Extract the (x, y) coordinate from the center of the cell holding the provided text.  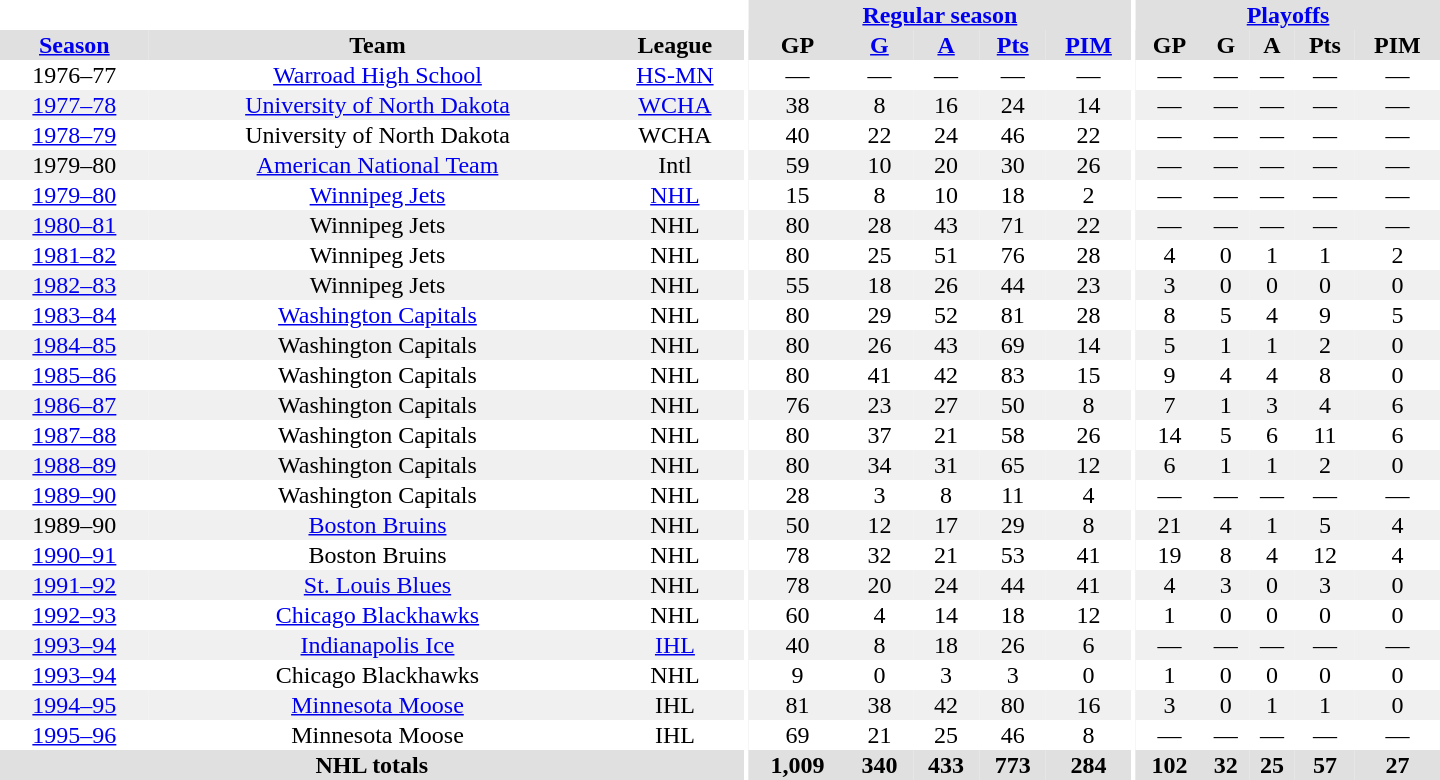
1990–91 (74, 555)
1976–77 (74, 75)
1985–86 (74, 375)
1982–83 (74, 285)
59 (798, 165)
American National Team (378, 165)
65 (1012, 465)
Regular season (940, 15)
773 (1012, 765)
1994–95 (74, 705)
Season (74, 45)
52 (946, 315)
HS-MN (674, 75)
37 (880, 435)
19 (1170, 555)
1992–93 (74, 615)
1988–89 (74, 465)
30 (1012, 165)
34 (880, 465)
433 (946, 765)
Intl (674, 165)
1986–87 (74, 405)
102 (1170, 765)
7 (1170, 405)
284 (1088, 765)
1,009 (798, 765)
1995–96 (74, 735)
1987–88 (74, 435)
53 (1012, 555)
1984–85 (74, 345)
League (674, 45)
NHL totals (372, 765)
Team (378, 45)
51 (946, 255)
Playoffs (1288, 15)
1991–92 (74, 585)
1981–82 (74, 255)
St. Louis Blues (378, 585)
1980–81 (74, 225)
340 (880, 765)
1977–78 (74, 105)
Indianapolis Ice (378, 645)
1978–79 (74, 135)
55 (798, 285)
60 (798, 615)
58 (1012, 435)
17 (946, 525)
71 (1012, 225)
31 (946, 465)
Warroad High School (378, 75)
57 (1325, 765)
1983–84 (74, 315)
83 (1012, 375)
